Determine the [x, y] coordinate at the center of the cell enclosing the given text.  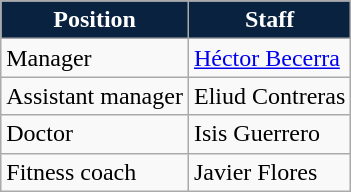
Manager [95, 58]
Assistant manager [95, 96]
Doctor [95, 134]
Position [95, 20]
Isis Guerrero [269, 134]
Héctor Becerra [269, 58]
Eliud Contreras [269, 96]
Staff [269, 20]
Javier Flores [269, 172]
Fitness coach [95, 172]
